Scan for the cell matching the given text and deliver its [x, y] coordinate at center. 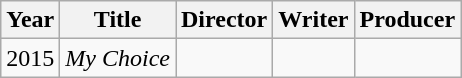
Producer [408, 20]
My Choice [118, 58]
Writer [314, 20]
Director [224, 20]
Year [30, 20]
2015 [30, 58]
Title [118, 20]
